Detect which cell encompasses the target text, then output its [x, y] center coordinate. 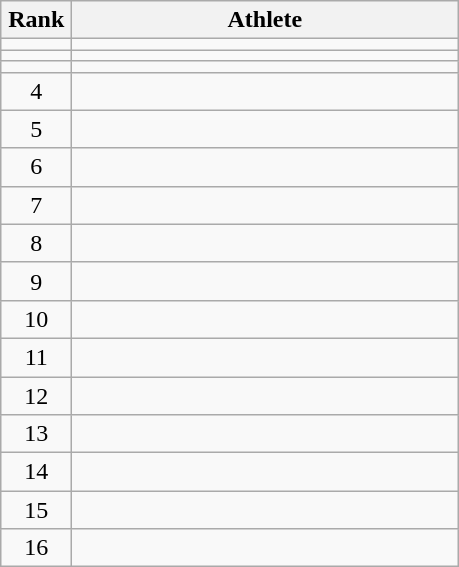
6 [36, 167]
9 [36, 281]
14 [36, 472]
Athlete [265, 20]
5 [36, 129]
12 [36, 395]
Rank [36, 20]
15 [36, 510]
16 [36, 548]
8 [36, 243]
7 [36, 205]
4 [36, 91]
10 [36, 319]
13 [36, 434]
11 [36, 357]
